Output the (X, Y) coordinate of the center of the cell containing the given text.  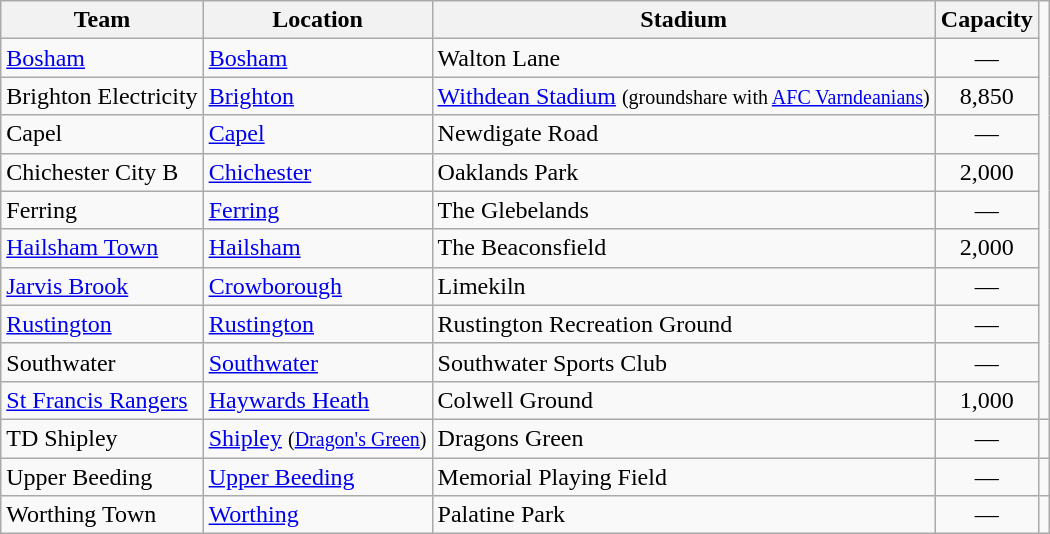
Capacity (986, 20)
Haywards Heath (318, 400)
TD Shipley (102, 438)
The Beaconsfield (684, 248)
Team (102, 20)
Memorial Playing Field (684, 477)
Chichester City B (102, 172)
Brighton (318, 96)
Palatine Park (684, 515)
Limekiln (684, 286)
Jarvis Brook (102, 286)
Brighton Electricity (102, 96)
Chichester (318, 172)
Rustington Recreation Ground (684, 324)
Walton Lane (684, 58)
Stadium (684, 20)
1,000 (986, 400)
Worthing (318, 515)
Withdean Stadium (groundshare with AFC Varndeanians) (684, 96)
St Francis Rangers (102, 400)
Oaklands Park (684, 172)
Location (318, 20)
Dragons Green (684, 438)
8,850 (986, 96)
The Glebelands (684, 210)
Crowborough (318, 286)
Hailsham (318, 248)
Newdigate Road (684, 134)
Hailsham Town (102, 248)
Colwell Ground (684, 400)
Worthing Town (102, 515)
Southwater Sports Club (684, 362)
Shipley (Dragon's Green) (318, 438)
